For the text-containing cell, return its midpoint in (x, y) coordinate format. 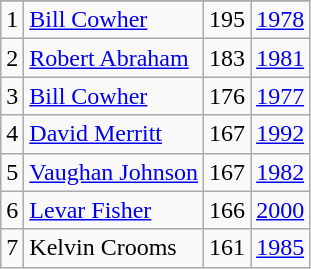
Levar Fisher (114, 210)
7 (12, 248)
2 (12, 58)
161 (228, 248)
166 (228, 210)
1978 (280, 20)
2000 (280, 210)
1977 (280, 96)
Kelvin Crooms (114, 248)
3 (12, 96)
183 (228, 58)
1981 (280, 58)
5 (12, 172)
Robert Abraham (114, 58)
David Merritt (114, 134)
1985 (280, 248)
6 (12, 210)
1992 (280, 134)
4 (12, 134)
Vaughan Johnson (114, 172)
176 (228, 96)
1982 (280, 172)
195 (228, 20)
1 (12, 20)
